Determine the [X, Y] coordinate at the center of the cell enclosing the given text.  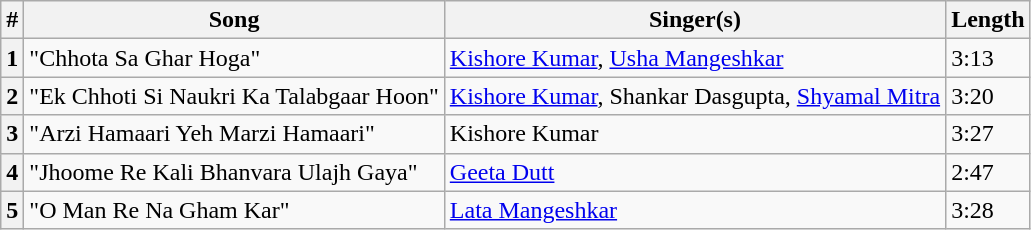
Song [234, 20]
5 [12, 210]
# [12, 20]
3:20 [988, 96]
3:28 [988, 210]
Kishore Kumar, Usha Mangeshkar [694, 58]
3:27 [988, 134]
3:13 [988, 58]
"Ek Chhoti Si Naukri Ka Talabgaar Hoon" [234, 96]
3 [12, 134]
2 [12, 96]
1 [12, 58]
Singer(s) [694, 20]
Geeta Dutt [694, 172]
Length [988, 20]
Lata Mangeshkar [694, 210]
"O Man Re Na Gham Kar" [234, 210]
"Chhota Sa Ghar Hoga" [234, 58]
Kishore Kumar [694, 134]
"Arzi Hamaari Yeh Marzi Hamaari" [234, 134]
2:47 [988, 172]
Kishore Kumar, Shankar Dasgupta, Shyamal Mitra [694, 96]
"Jhoome Re Kali Bhanvara Ulajh Gaya" [234, 172]
4 [12, 172]
